Scan for the cell matching the given text and deliver its [X, Y] coordinate at center. 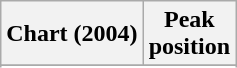
Chart (2004) [72, 34]
Peakposition [189, 34]
